Capture the cell that displays the provided text and extract its [x, y] central coordinate. 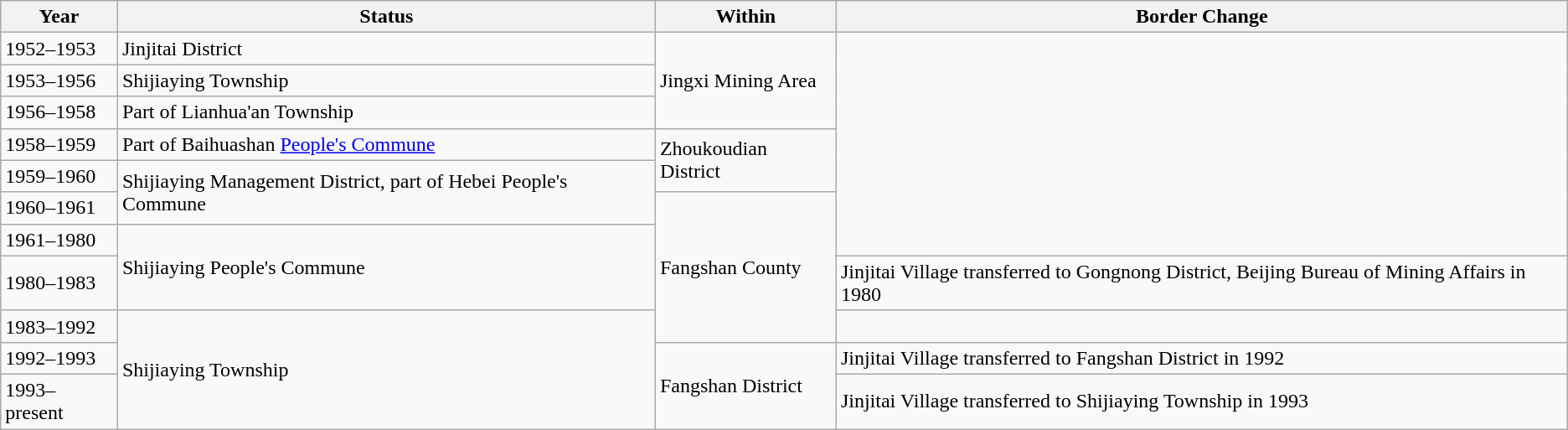
Fangshan County [745, 267]
Jinjitai Village transferred to Fangshan District in 1992 [1201, 358]
Border Change [1201, 17]
1958–1959 [59, 144]
Jingxi Mining Area [745, 80]
1956–1958 [59, 112]
1952–1953 [59, 49]
Jinjitai District [386, 49]
Shijiaying Management District, part of Hebei People's Commune [386, 192]
1983–1992 [59, 326]
1959–1960 [59, 176]
Jinjitai Village transferred to Shijiaying Township in 1993 [1201, 401]
Year [59, 17]
1953–1956 [59, 80]
Zhoukoudian District [745, 160]
Jinjitai Village transferred to Gongnong District, Beijing Bureau of Mining Affairs in 1980 [1201, 283]
1992–1993 [59, 358]
Part of Lianhua'an Township [386, 112]
1980–1983 [59, 283]
Fangshan District [745, 386]
Status [386, 17]
1960–1961 [59, 208]
1961–1980 [59, 240]
Part of Baihuashan People's Commune [386, 144]
Shijiaying People's Commune [386, 267]
1993–present [59, 401]
Within [745, 17]
